Find where the given text appears and provide that cell's center as [x, y] coordinate. 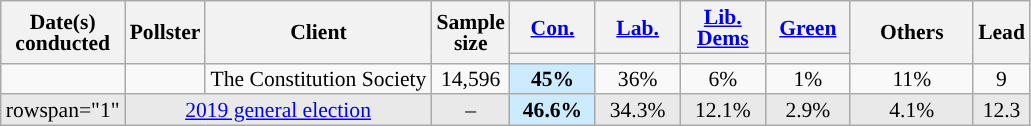
The Constitution Society [318, 78]
Samplesize [470, 32]
45% [552, 78]
9 [1002, 78]
Pollster [166, 32]
12.1% [722, 110]
Con. [552, 27]
Date(s)conducted [63, 32]
1% [808, 78]
Lead [1002, 32]
46.6% [552, 110]
Others [912, 32]
– [470, 110]
Client [318, 32]
Lib. Dems [722, 27]
14,596 [470, 78]
36% [638, 78]
34.3% [638, 110]
2.9% [808, 110]
Green [808, 27]
12.3 [1002, 110]
2019 general election [278, 110]
4.1% [912, 110]
6% [722, 78]
Lab. [638, 27]
rowspan="1" [63, 110]
11% [912, 78]
